Provide the (X, Y) coordinate of the cell's center where the given text is located.  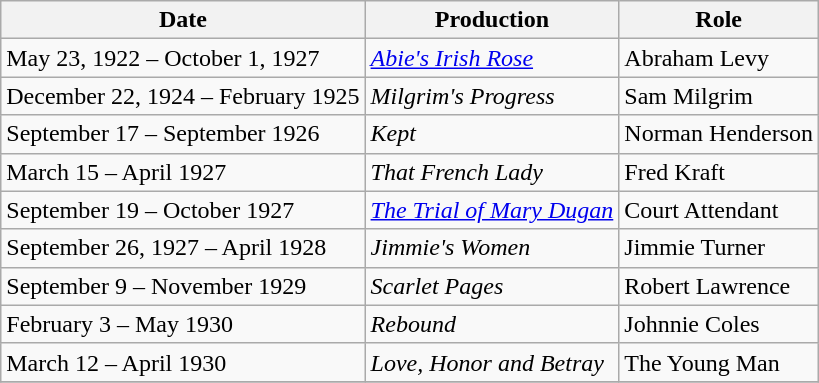
Johnnie Coles (719, 324)
September 17 – September 1926 (183, 134)
Love, Honor and Betray (492, 362)
Abie's Irish Rose (492, 58)
December 22, 1924 – February 1925 (183, 96)
Scarlet Pages (492, 286)
The Young Man (719, 362)
That French Lady (492, 172)
September 9 – November 1929 (183, 286)
Court Attendant (719, 210)
Jimmie Turner (719, 248)
Production (492, 20)
May 23, 1922 – October 1, 1927 (183, 58)
September 26, 1927 – April 1928 (183, 248)
Fred Kraft (719, 172)
September 19 – October 1927 (183, 210)
Abraham Levy (719, 58)
Kept (492, 134)
Sam Milgrim (719, 96)
The Trial of Mary Dugan (492, 210)
February 3 – May 1930 (183, 324)
Role (719, 20)
Robert Lawrence (719, 286)
Jimmie's Women (492, 248)
Date (183, 20)
March 15 – April 1927 (183, 172)
March 12 – April 1930 (183, 362)
Rebound (492, 324)
Norman Henderson (719, 134)
Milgrim's Progress (492, 96)
